Capture the cell that displays the provided text and extract its (X, Y) central coordinate. 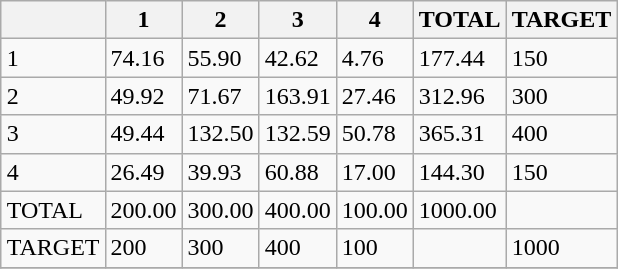
17.00 (374, 172)
55.90 (220, 58)
39.93 (220, 172)
71.67 (220, 96)
42.62 (298, 58)
49.44 (144, 134)
132.59 (298, 134)
100.00 (374, 210)
27.46 (374, 96)
200 (144, 248)
144.30 (460, 172)
26.49 (144, 172)
177.44 (460, 58)
1000.00 (460, 210)
365.31 (460, 134)
400.00 (298, 210)
312.96 (460, 96)
200.00 (144, 210)
50.78 (374, 134)
100 (374, 248)
49.92 (144, 96)
74.16 (144, 58)
4.76 (374, 58)
163.91 (298, 96)
1000 (562, 248)
300.00 (220, 210)
132.50 (220, 134)
60.88 (298, 172)
